Extract the [x, y] coordinate from the center of the cell holding the provided text.  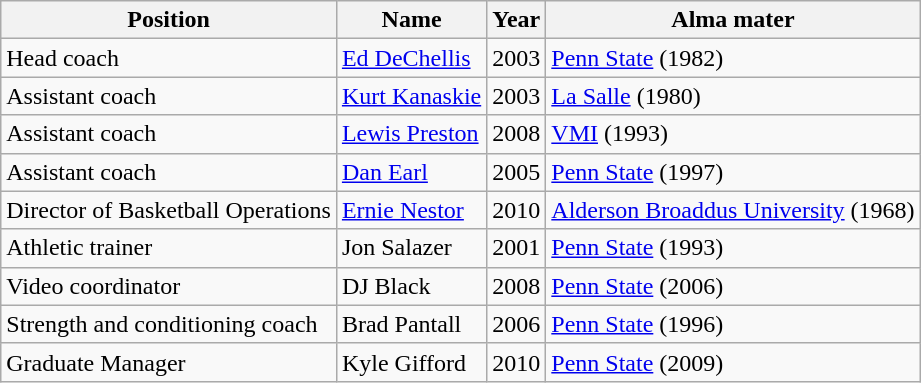
Ernie Nestor [411, 210]
Penn State (1997) [733, 172]
Head coach [169, 58]
Position [169, 20]
2005 [516, 172]
DJ Black [411, 286]
Penn State (1993) [733, 248]
2006 [516, 324]
Ed DeChellis [411, 58]
Jon Salazer [411, 248]
Penn State (2009) [733, 362]
2001 [516, 248]
Kyle Gifford [411, 362]
Alma mater [733, 20]
Director of Basketball Operations [169, 210]
Graduate Manager [169, 362]
Penn State (2006) [733, 286]
La Salle (1980) [733, 96]
Dan Earl [411, 172]
Athletic trainer [169, 248]
Brad Pantall [411, 324]
Strength and conditioning coach [169, 324]
Video coordinator [169, 286]
Name [411, 20]
Penn State (1996) [733, 324]
Year [516, 20]
Alderson Broaddus University (1968) [733, 210]
Penn State (1982) [733, 58]
Lewis Preston [411, 134]
VMI (1993) [733, 134]
Kurt Kanaskie [411, 96]
